For the text-containing cell, return its midpoint in (X, Y) coordinate format. 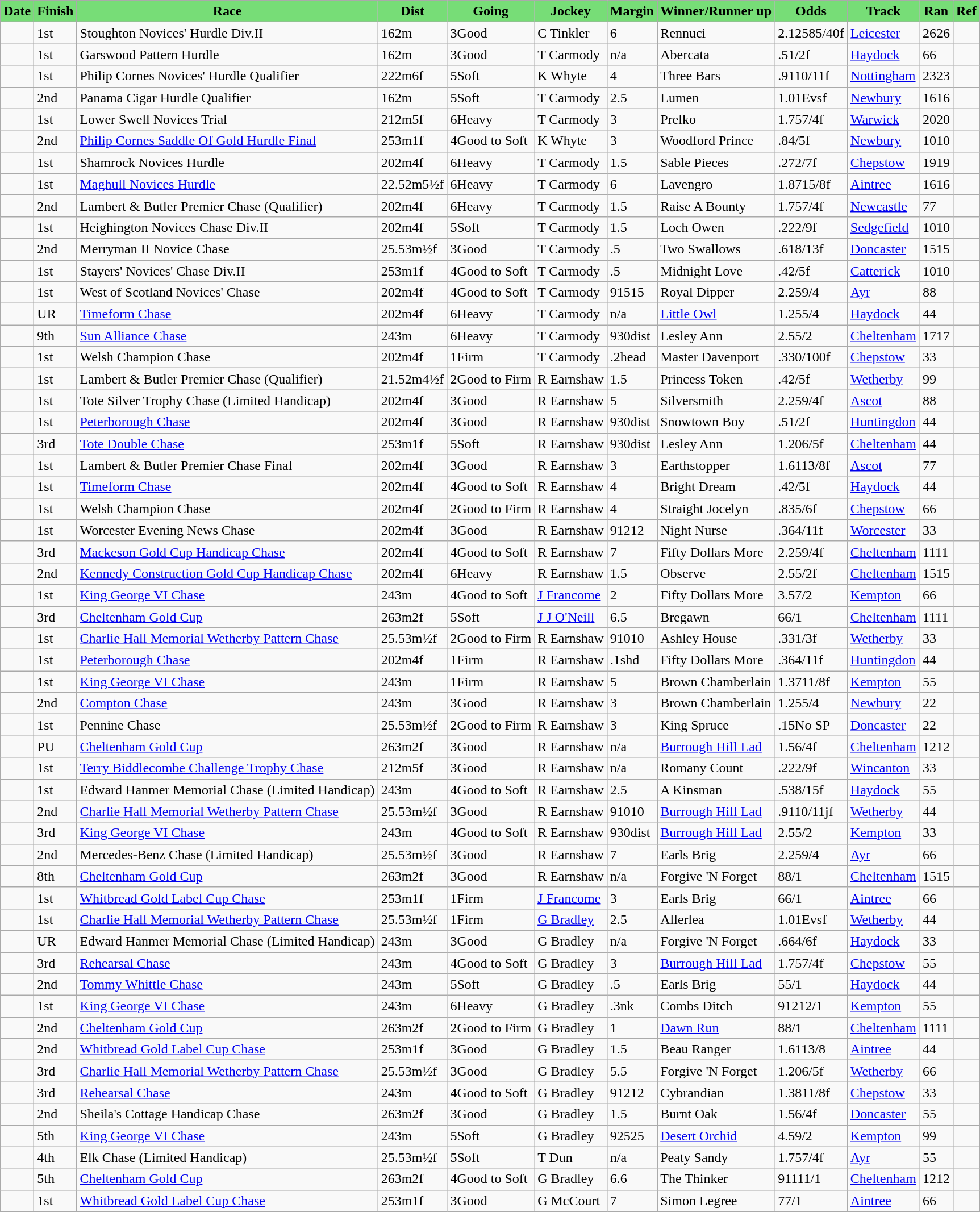
22.52m5½f (412, 184)
Silversmith (716, 401)
Simon Legree (716, 1201)
8th (56, 876)
.664/6f (811, 941)
Lower Swell Novices Trial (227, 119)
Jockey (571, 11)
Stayers' Novices' Chase Div.II (227, 271)
.1shd (632, 660)
9th (56, 336)
Wincanton (883, 768)
.9110/11f (811, 76)
Princess Token (716, 379)
G McCourt (571, 1201)
Merryman II Novice Chase (227, 249)
1.8715/8f (811, 184)
1717 (936, 336)
91212/1 (811, 1006)
Mercedes-Benz Chase (Limited Handicap) (227, 855)
King Spruce (716, 725)
Philip Cornes Saddle Of Gold Hurdle Final (227, 141)
Finish (56, 11)
Observe (716, 573)
Philip Cornes Novices' Hurdle Qualifier (227, 76)
.2head (632, 357)
3.57/2 (811, 595)
.538/15f (811, 790)
2 (632, 595)
Dist (412, 11)
Romany Count (716, 768)
Cybrandian (716, 1093)
77/1 (811, 1201)
Elk Chase (Limited Handicap) (227, 1157)
Three Bars (716, 76)
Woodford Prince (716, 141)
Ref (966, 11)
2020 (936, 119)
.9110/11jf (811, 811)
C Tinkler (571, 33)
Sedgefield (883, 227)
6.6 (632, 1179)
Lambert & Butler Premier Chase Final (227, 465)
Track (883, 11)
Snowtown Boy (716, 422)
Kennedy Construction Gold Cup Handicap Chase (227, 573)
Nottingham (883, 76)
91515 (632, 293)
Bright Dream (716, 487)
.15No SP (811, 725)
1.6113/8 (811, 1049)
Worcester Evening News Chase (227, 530)
Heighington Novices Chase Div.II (227, 227)
Winner/Runner up (716, 11)
Midnight Love (716, 271)
.330/100f (811, 357)
Worcester (883, 530)
6.5 (632, 617)
Night Nurse (716, 530)
.835/6f (811, 509)
Garswood Pattern Hurdle (227, 55)
Little Owl (716, 314)
Abercata (716, 55)
Odds (811, 11)
1.3811/8f (811, 1093)
T Dun (571, 1157)
The Thinker (716, 1179)
1.3711/8f (811, 682)
Margin (632, 11)
2.12585/40f (811, 33)
4.59/2 (811, 1136)
Leicester (883, 33)
.272/7f (811, 163)
222m6f (412, 76)
.331/3f (811, 639)
Shamrock Novices Hurdle (227, 163)
Two Swallows (716, 249)
1 (632, 1028)
J J O'Neill (571, 617)
91111/1 (811, 1179)
5.5 (632, 1071)
Catterick (883, 271)
Combs Ditch (716, 1006)
Rennuci (716, 33)
Earthstopper (716, 465)
Maghull Novices Hurdle (227, 184)
1.6113/8f (811, 465)
West of Scotland Novices' Chase (227, 293)
Date (17, 11)
Terry Biddlecombe Challenge Trophy Chase (227, 768)
Beau Ranger (716, 1049)
.618/13f (811, 249)
Peaty Sandy (716, 1157)
92525 (632, 1136)
Lumen (716, 98)
PU (56, 747)
Stoughton Novices' Hurdle Div.II (227, 33)
Ran (936, 11)
Royal Dipper (716, 293)
Straight Jocelyn (716, 509)
Lavengro (716, 184)
1919 (936, 163)
Tommy Whittle Chase (227, 985)
Tote Silver Trophy Chase (Limited Handicap) (227, 401)
A Kinsman (716, 790)
Warwick (883, 119)
Tote Double Chase (227, 444)
Master Davenport (716, 357)
Going (491, 11)
Raise A Bounty (716, 206)
2323 (936, 76)
2626 (936, 33)
Burnt Oak (716, 1114)
Sheila's Cottage Handicap Chase (227, 1114)
Mackeson Gold Cup Handicap Chase (227, 552)
55/1 (811, 985)
Prelko (716, 119)
Allerlea (716, 919)
Newcastle (883, 206)
21.52m4½f (412, 379)
Panama Cigar Hurdle Qualifier (227, 98)
Bregawn (716, 617)
Compton Chase (227, 703)
4th (56, 1157)
Loch Owen (716, 227)
Pennine Chase (227, 725)
Sable Pieces (716, 163)
.3nk (632, 1006)
Desert Orchid (716, 1136)
Race (227, 11)
Dawn Run (716, 1028)
2.55/2f (811, 573)
Sun Alliance Chase (227, 336)
Ashley House (716, 639)
.84/5f (811, 141)
